Find where the given text appears and provide that cell's center as (X, Y) coordinate. 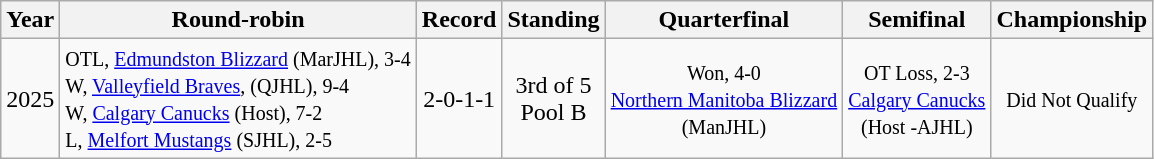
3rd of 5 Pool B (554, 98)
Round-robin (238, 20)
Record (459, 20)
Did Not Qualify (1072, 98)
Semifinal (917, 20)
Standing (554, 20)
2025 (30, 98)
Championship (1072, 20)
2-0-1-1 (459, 98)
OT Loss, 2-3Calgary Canucks(Host -AJHL) (917, 98)
Won, 4-0Northern Manitoba Blizzard(ManJHL) (724, 98)
OTL, Edmundston Blizzard (MarJHL), 3-4W, Valleyfield Braves, (QJHL), 9-4W, Calgary Canucks (Host), 7-2L, Melfort Mustangs (SJHL), 2-5 (238, 98)
Year (30, 20)
Quarterfinal (724, 20)
